For the text-containing cell, return its midpoint in [X, Y] coordinate format. 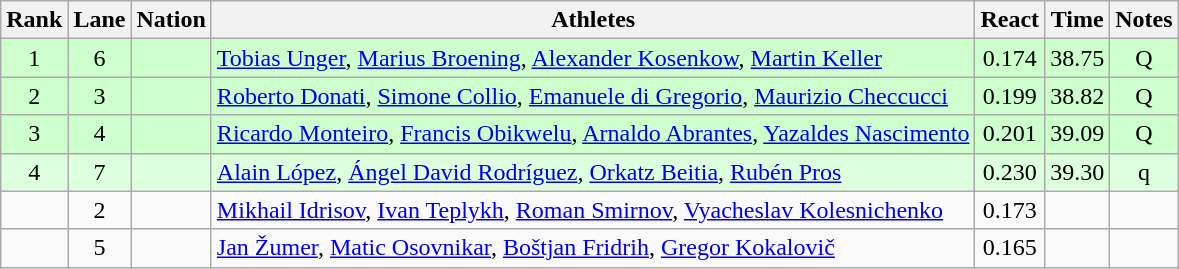
Tobias Unger, Marius Broening, Alexander Kosenkow, Martin Keller [593, 58]
React [1010, 20]
6 [100, 58]
5 [100, 248]
0.174 [1010, 58]
0.173 [1010, 210]
39.09 [1078, 134]
7 [100, 172]
0.199 [1010, 96]
38.75 [1078, 58]
Lane [100, 20]
0.201 [1010, 134]
Nation [171, 20]
39.30 [1078, 172]
Ricardo Monteiro, Francis Obikwelu, Arnaldo Abrantes, Yazaldes Nascimento [593, 134]
1 [34, 58]
q [1144, 172]
Roberto Donati, Simone Collio, Emanuele di Gregorio, Maurizio Checcucci [593, 96]
Rank [34, 20]
0.165 [1010, 248]
Time [1078, 20]
0.230 [1010, 172]
Jan Žumer, Matic Osovnikar, Boštjan Fridrih, Gregor Kokalovič [593, 248]
Notes [1144, 20]
38.82 [1078, 96]
Alain López, Ángel David Rodríguez, Orkatz Beitia, Rubén Pros [593, 172]
Mikhail Idrisov, Ivan Teplykh, Roman Smirnov, Vyacheslav Kolesnichenko [593, 210]
Athletes [593, 20]
